Provide the (x, y) coordinate of the cell's center where the given text is located.  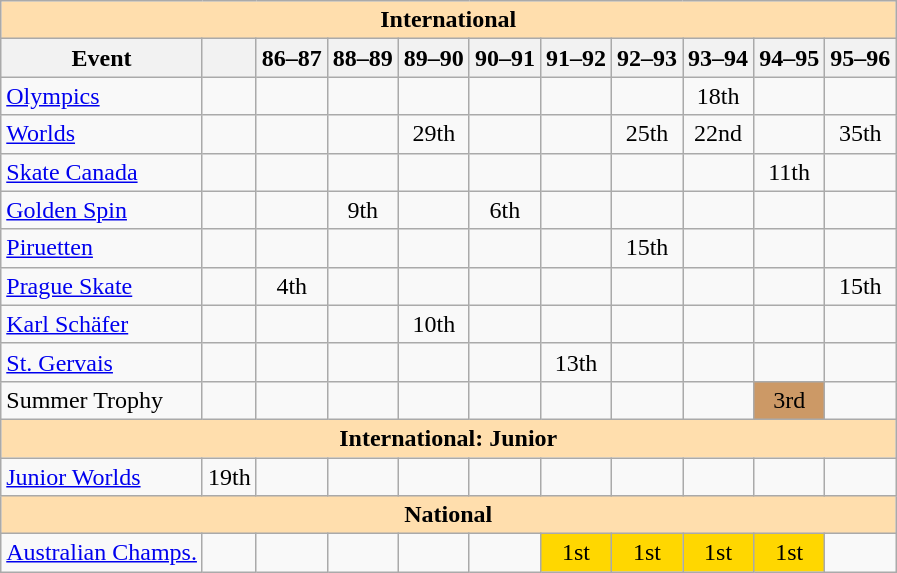
18th (718, 96)
93–94 (718, 58)
25th (648, 134)
29th (434, 134)
Golden Spin (102, 210)
90–91 (504, 58)
89–90 (434, 58)
Skate Canada (102, 172)
St. Gervais (102, 362)
Australian Champs. (102, 553)
6th (504, 210)
13th (576, 362)
92–93 (648, 58)
11th (790, 172)
International: Junior (448, 438)
91–92 (576, 58)
National (448, 515)
9th (362, 210)
Junior Worlds (102, 477)
19th (229, 477)
94–95 (790, 58)
International (448, 20)
Olympics (102, 96)
35th (860, 134)
10th (434, 324)
Piruetten (102, 248)
3rd (790, 400)
86–87 (292, 58)
Summer Trophy (102, 400)
88–89 (362, 58)
Karl Schäfer (102, 324)
Worlds (102, 134)
Prague Skate (102, 286)
22nd (718, 134)
95–96 (860, 58)
4th (292, 286)
Event (102, 58)
